Extract the (x, y) coordinate from the center of the cell holding the provided text.  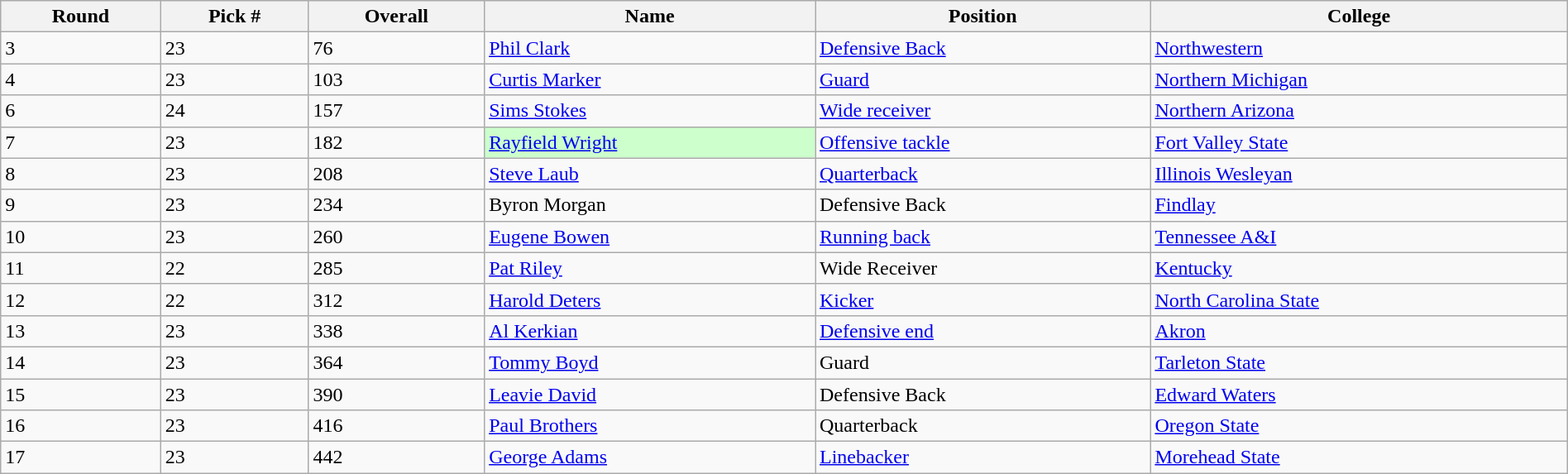
Steve Laub (650, 174)
Name (650, 17)
8 (81, 174)
Morehead State (1359, 457)
17 (81, 457)
Running back (982, 237)
Offensive tackle (982, 142)
364 (397, 362)
Tommy Boyd (650, 362)
11 (81, 268)
Pat Riley (650, 268)
13 (81, 331)
Overall (397, 17)
Round (81, 17)
24 (235, 111)
7 (81, 142)
285 (397, 268)
260 (397, 237)
Findlay (1359, 205)
14 (81, 362)
Northern Michigan (1359, 79)
9 (81, 205)
Sims Stokes (650, 111)
16 (81, 426)
Rayfield Wright (650, 142)
Tarleton State (1359, 362)
Linebacker (982, 457)
Leavie David (650, 395)
Oregon State (1359, 426)
10 (81, 237)
4 (81, 79)
Defensive end (982, 331)
Wide Receiver (982, 268)
76 (397, 48)
North Carolina State (1359, 299)
Curtis Marker (650, 79)
College (1359, 17)
208 (397, 174)
103 (397, 79)
Paul Brothers (650, 426)
338 (397, 331)
Eugene Bowen (650, 237)
416 (397, 426)
Northern Arizona (1359, 111)
Wide receiver (982, 111)
Fort Valley State (1359, 142)
312 (397, 299)
Edward Waters (1359, 395)
3 (81, 48)
Northwestern (1359, 48)
157 (397, 111)
Akron (1359, 331)
Harold Deters (650, 299)
George Adams (650, 457)
234 (397, 205)
442 (397, 457)
Pick # (235, 17)
12 (81, 299)
Phil Clark (650, 48)
Position (982, 17)
Al Kerkian (650, 331)
Kentucky (1359, 268)
15 (81, 395)
Byron Morgan (650, 205)
Tennessee A&I (1359, 237)
Kicker (982, 299)
182 (397, 142)
6 (81, 111)
Illinois Wesleyan (1359, 174)
390 (397, 395)
